Find where the given text appears and provide that cell's center as [X, Y] coordinate. 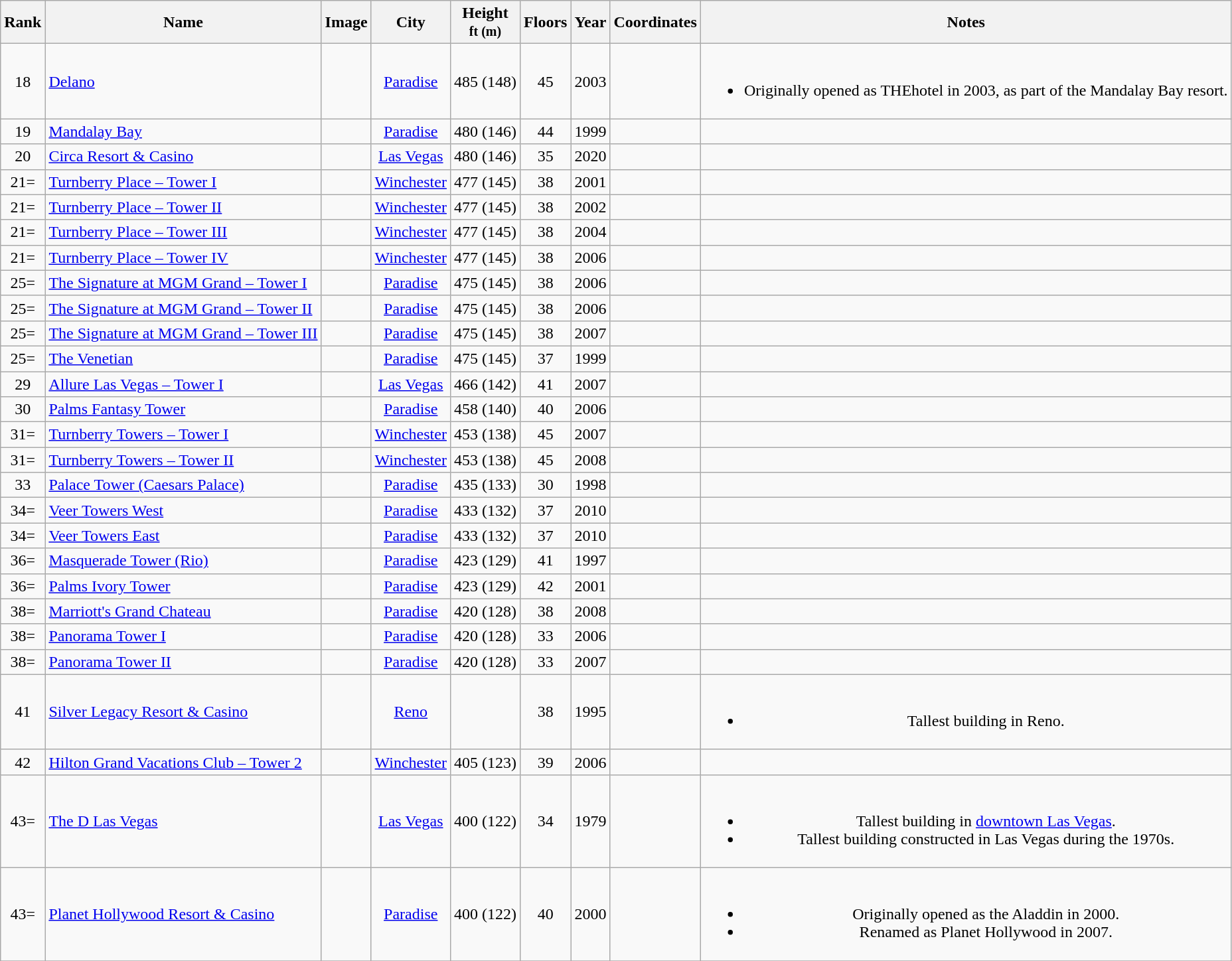
Tallest building in downtown Las Vegas.Tallest building constructed in Las Vegas during the 1970s. [966, 821]
Palms Ivory Tower [183, 586]
Name [183, 23]
2000 [591, 914]
Turnberry Towers – Tower II [183, 460]
Turnberry Place – Tower II [183, 207]
Year [591, 23]
466 (142) [485, 384]
Rank [23, 23]
Originally opened as THEhotel in 2003, as part of the Mandalay Bay resort. [966, 81]
Masquerade Tower (Rio) [183, 561]
Turnberry Place – Tower III [183, 232]
34 [546, 821]
City [410, 23]
Hilton Grand Vacations Club – Tower 2 [183, 762]
19 [23, 131]
2004 [591, 232]
39 [546, 762]
Allure Las Vegas – Tower I [183, 384]
Originally opened as the Aladdin in 2000.Renamed as Planet Hollywood in 2007. [966, 914]
Palms Fantasy Tower [183, 409]
Heightft (m) [485, 23]
18 [23, 81]
2020 [591, 157]
The Signature at MGM Grand – Tower III [183, 333]
Panorama Tower I [183, 636]
Image [346, 23]
Delano [183, 81]
Palace Tower (Caesars Palace) [183, 485]
Turnberry Towers – Tower I [183, 435]
2002 [591, 207]
Turnberry Place – Tower I [183, 182]
Coordinates [655, 23]
Notes [966, 23]
Circa Resort & Casino [183, 157]
1998 [591, 485]
405 (123) [485, 762]
Marriott's Grand Chateau [183, 611]
The Signature at MGM Grand – Tower I [183, 283]
1995 [591, 711]
35 [546, 157]
485 (148) [485, 81]
458 (140) [485, 409]
Veer Towers East [183, 536]
20 [23, 157]
Planet Hollywood Resort & Casino [183, 914]
1997 [591, 561]
29 [23, 384]
Panorama Tower II [183, 662]
Floors [546, 23]
The Signature at MGM Grand – Tower II [183, 308]
Turnberry Place – Tower IV [183, 258]
44 [546, 131]
The D Las Vegas [183, 821]
Reno [410, 711]
2003 [591, 81]
Tallest building in Reno. [966, 711]
The Venetian [183, 358]
Veer Towers West [183, 510]
Silver Legacy Resort & Casino [183, 711]
435 (133) [485, 485]
Mandalay Bay [183, 131]
1979 [591, 821]
